Output the (X, Y) coordinate of the center of the cell containing the given text.  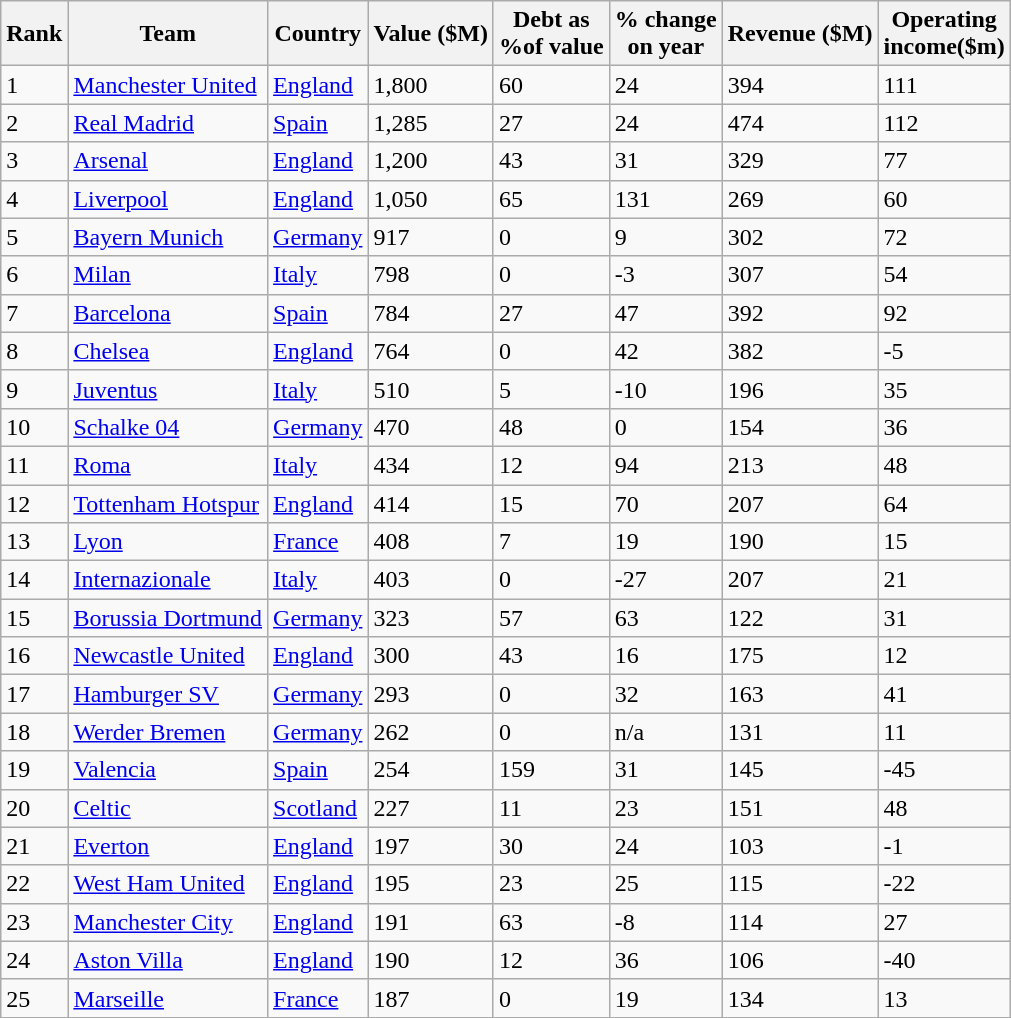
Real Madrid (168, 123)
1,285 (431, 123)
262 (431, 732)
Barcelona (168, 313)
254 (431, 770)
197 (431, 846)
92 (944, 313)
77 (944, 161)
-45 (944, 770)
329 (800, 161)
Internazionale (168, 580)
764 (431, 351)
Revenue ($M) (800, 34)
18 (34, 732)
20 (34, 808)
408 (431, 542)
-40 (944, 960)
% changeon year (666, 34)
41 (944, 694)
106 (800, 960)
n/a (666, 732)
302 (800, 237)
8 (34, 351)
-22 (944, 884)
17 (34, 694)
300 (431, 656)
Everton (168, 846)
Roma (168, 465)
4 (34, 199)
Marseille (168, 998)
154 (800, 427)
10 (34, 427)
-27 (666, 580)
57 (551, 618)
798 (431, 275)
103 (800, 846)
-5 (944, 351)
195 (431, 884)
111 (944, 85)
134 (800, 998)
Newcastle United (168, 656)
32 (666, 694)
Value ($M) (431, 34)
Debt as%of value (551, 34)
Milan (168, 275)
227 (431, 808)
1,800 (431, 85)
-10 (666, 389)
64 (944, 503)
14 (34, 580)
Country (318, 34)
54 (944, 275)
112 (944, 123)
Operatingincome($m) (944, 34)
94 (666, 465)
163 (800, 694)
1,200 (431, 161)
42 (666, 351)
510 (431, 389)
382 (800, 351)
Lyon (168, 542)
191 (431, 922)
70 (666, 503)
470 (431, 427)
65 (551, 199)
Arsenal (168, 161)
Werder Bremen (168, 732)
784 (431, 313)
Liverpool (168, 199)
Team (168, 34)
Juventus (168, 389)
-3 (666, 275)
474 (800, 123)
Manchester United (168, 85)
22 (34, 884)
47 (666, 313)
122 (800, 618)
187 (431, 998)
196 (800, 389)
Celtic (168, 808)
114 (800, 922)
-8 (666, 922)
Tottenham Hotspur (168, 503)
Aston Villa (168, 960)
115 (800, 884)
-1 (944, 846)
72 (944, 237)
323 (431, 618)
307 (800, 275)
Bayern Munich (168, 237)
2 (34, 123)
Valencia (168, 770)
293 (431, 694)
1 (34, 85)
414 (431, 503)
30 (551, 846)
6 (34, 275)
Manchester City (168, 922)
392 (800, 313)
Schalke 04 (168, 427)
Rank (34, 34)
213 (800, 465)
151 (800, 808)
917 (431, 237)
1,050 (431, 199)
Chelsea (168, 351)
3 (34, 161)
394 (800, 85)
West Ham United (168, 884)
269 (800, 199)
Hamburger SV (168, 694)
Scotland (318, 808)
159 (551, 770)
145 (800, 770)
Borussia Dortmund (168, 618)
175 (800, 656)
434 (431, 465)
403 (431, 580)
35 (944, 389)
